Capture the cell that displays the provided text and extract its [X, Y] central coordinate. 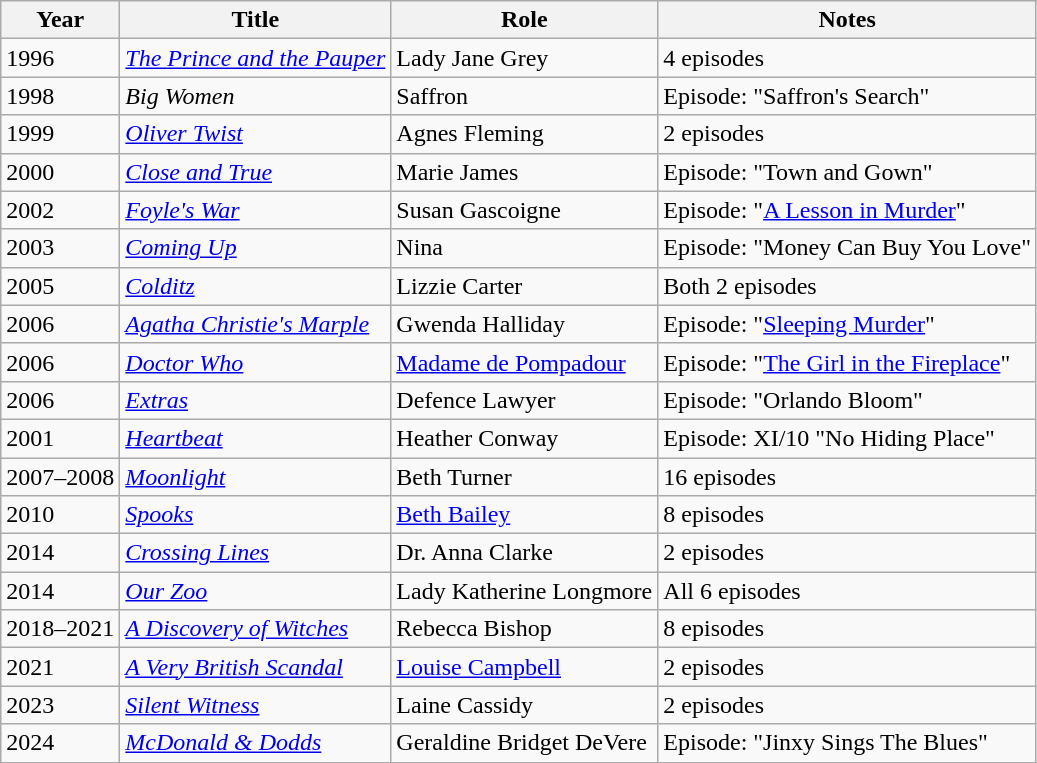
Notes [848, 20]
Coming Up [256, 248]
Episode: "Money Can Buy You Love" [848, 248]
2001 [60, 438]
A Discovery of Witches [256, 629]
Madame de Pompadour [524, 362]
Episode: "Saffron's Search" [848, 96]
2007–2008 [60, 477]
Close and True [256, 172]
A Very British Scandal [256, 667]
Oliver Twist [256, 134]
Nina [524, 248]
Episode: "Town and Gown" [848, 172]
Episode: "Jinxy Sings The Blues" [848, 743]
Episode: "A Lesson in Murder" [848, 210]
2003 [60, 248]
Crossing Lines [256, 553]
Episode: XI/10 "No Hiding Place" [848, 438]
McDonald & Dodds [256, 743]
1998 [60, 96]
Gwenda Halliday [524, 324]
Heather Conway [524, 438]
Doctor Who [256, 362]
2000 [60, 172]
Moonlight [256, 477]
Episode: "The Girl in the Fireplace" [848, 362]
1996 [60, 58]
Year [60, 20]
4 episodes [848, 58]
2024 [60, 743]
Defence Lawyer [524, 400]
Geraldine Bridget DeVere [524, 743]
Episode: "Sleeping Murder" [848, 324]
Agatha Christie's Marple [256, 324]
Both 2 episodes [848, 286]
2010 [60, 515]
2005 [60, 286]
Laine Cassidy [524, 705]
Susan Gascoigne [524, 210]
2023 [60, 705]
Title [256, 20]
Spooks [256, 515]
Extras [256, 400]
Colditz [256, 286]
Saffron [524, 96]
2021 [60, 667]
Lady Jane Grey [524, 58]
16 episodes [848, 477]
1999 [60, 134]
Role [524, 20]
Beth Turner [524, 477]
Louise Campbell [524, 667]
Lizzie Carter [524, 286]
Big Women [256, 96]
Episode: "Orlando Bloom" [848, 400]
Lady Katherine Longmore [524, 591]
The Prince and the Pauper [256, 58]
Agnes Fleming [524, 134]
All 6 episodes [848, 591]
Dr. Anna Clarke [524, 553]
Beth Bailey [524, 515]
Foyle's War [256, 210]
Rebecca Bishop [524, 629]
Our Zoo [256, 591]
Heartbeat [256, 438]
2018–2021 [60, 629]
Marie James [524, 172]
2002 [60, 210]
Silent Witness [256, 705]
